Provide the [X, Y] coordinate of the cell's center where the given text is located.  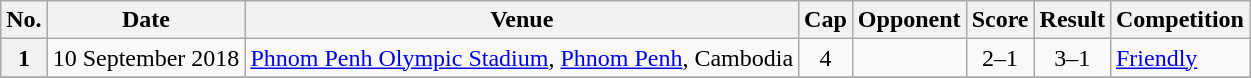
Score [1000, 20]
No. [24, 20]
Date [146, 20]
Opponent [909, 20]
Phnom Penh Olympic Stadium, Phnom Penh, Cambodia [522, 58]
3–1 [1072, 58]
2–1 [1000, 58]
Cap [826, 20]
Competition [1180, 20]
10 September 2018 [146, 58]
4 [826, 58]
Friendly [1180, 58]
Result [1072, 20]
1 [24, 58]
Venue [522, 20]
